Determine the [x, y] coordinate at the center of the cell enclosing the given text.  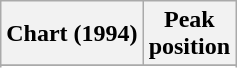
Peakposition [189, 34]
Chart (1994) [72, 34]
